Output the (x, y) coordinate of the center of the cell containing the given text.  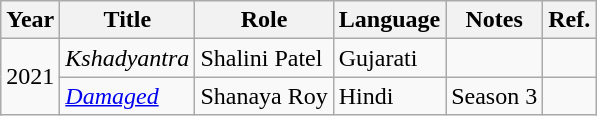
Year (30, 20)
2021 (30, 77)
Season 3 (494, 96)
Kshadyantra (128, 58)
Language (389, 20)
Title (128, 20)
Ref. (570, 20)
Shanaya Roy (264, 96)
Notes (494, 20)
Shalini Patel (264, 58)
Gujarati (389, 58)
Damaged (128, 96)
Role (264, 20)
Hindi (389, 96)
